Identify which cell holds the provided text, then report its [X, Y] central coordinate. 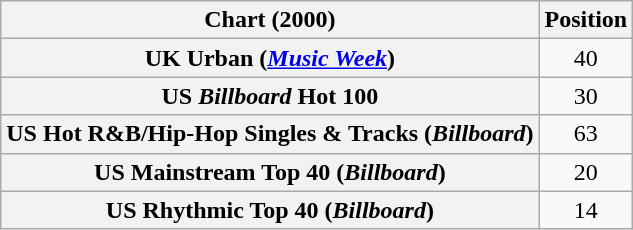
14 [586, 210]
US Hot R&B/Hip-Hop Singles & Tracks (Billboard) [270, 134]
63 [586, 134]
US Mainstream Top 40 (Billboard) [270, 172]
Position [586, 20]
30 [586, 96]
Chart (2000) [270, 20]
UK Urban (Music Week) [270, 58]
40 [586, 58]
20 [586, 172]
US Billboard Hot 100 [270, 96]
US Rhythmic Top 40 (Billboard) [270, 210]
